Locate the cell with the specified text and output its [x, y] center coordinate. 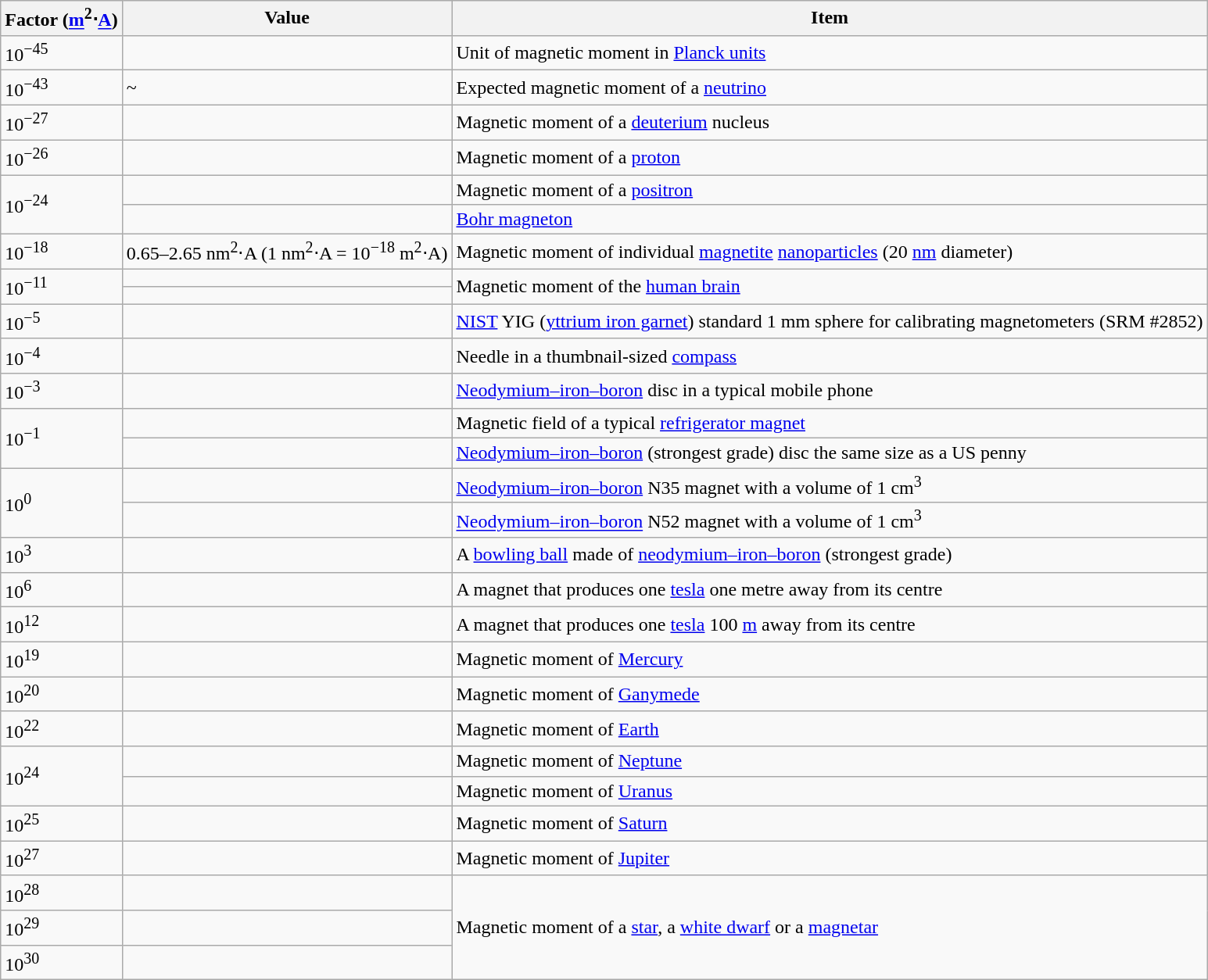
Value [287, 19]
~ [287, 88]
10−3 [61, 391]
Factor (m2⋅A) [61, 19]
10−27 [61, 122]
1025 [61, 824]
Magnetic moment of a proton [830, 158]
10−26 [61, 158]
1024 [61, 776]
Neodymium–iron–boron disc in a typical mobile phone [830, 391]
Magnetic moment of individual magnetite nanoparticles (20 nm diameter) [830, 252]
10−18 [61, 252]
1012 [61, 625]
1022 [61, 728]
Needle in a thumbnail-sized compass [830, 356]
Bohr magneton [830, 220]
10−5 [61, 322]
100 [61, 503]
NIST YIG (yttrium iron garnet) standard 1 mm sphere for calibrating magnetometers (SRM #2852) [830, 322]
Magnetic moment of Jupiter [830, 858]
Neodymium–iron–boron N35 magnet with a volume of 1 cm3 [830, 486]
Magnetic moment of a deuterium nucleus [830, 122]
Unit of magnetic moment in Planck units [830, 53]
10−4 [61, 356]
103 [61, 555]
10−45 [61, 53]
10−1 [61, 438]
A magnet that produces one tesla 100 m away from its centre [830, 625]
Magnetic moment of Uranus [830, 791]
1020 [61, 694]
10−11 [61, 286]
Magnetic moment of Earth [830, 728]
A magnet that produces one tesla one metre away from its centre [830, 589]
0.65–2.65 nm2⋅A (1 nm2⋅A = 10−18 m2⋅A) [287, 252]
10−24 [61, 205]
1029 [61, 928]
10−43 [61, 88]
Magnetic moment of Ganymede [830, 694]
Magnetic moment of a star, a white dwarf or a magnetar [830, 928]
Neodymium–iron–boron (strongest grade) disc the same size as a US penny [830, 452]
Magnetic moment of Saturn [830, 824]
Magnetic moment of a positron [830, 190]
106 [61, 589]
Magnetic moment of the human brain [830, 286]
Magnetic moment of Mercury [830, 660]
A bowling ball made of neodymium–iron–boron (strongest grade) [830, 555]
Item [830, 19]
Expected magnetic moment of a neutrino [830, 88]
1019 [61, 660]
Magnetic field of a typical refrigerator magnet [830, 423]
Magnetic moment of Neptune [830, 761]
1030 [61, 963]
1028 [61, 892]
1027 [61, 858]
Neodymium–iron–boron N52 magnet with a volume of 1 cm3 [830, 520]
